Return [x, y] of the center of cell containing provided text 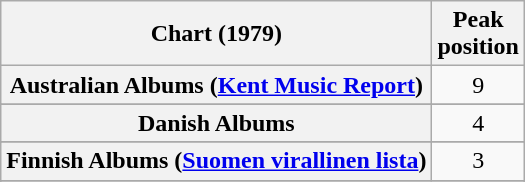
Australian Albums (Kent Music Report) [216, 85]
9 [478, 85]
3 [478, 161]
Finnish Albums (Suomen virallinen lista) [216, 161]
Peakposition [478, 34]
4 [478, 123]
Danish Albums [216, 123]
Chart (1979) [216, 34]
